Locate the cell with the specified text and output its [X, Y] center coordinate. 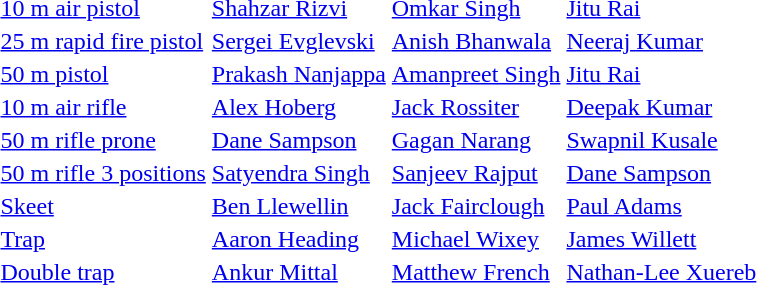
Prakash Nanjappa [298, 74]
Sanjeev Rajput [476, 173]
Aaron Heading [298, 239]
Sergei Evglevski [298, 41]
Anish Bhanwala [476, 41]
Michael Wixey [476, 239]
Gagan Narang [476, 140]
Satyendra Singh [298, 173]
Ben Llewellin [298, 206]
Amanpreet Singh [476, 74]
Jack Rossiter [476, 107]
Jack Fairclough [476, 206]
Alex Hoberg [298, 107]
Dane Sampson [298, 140]
